Return the (x, y) coordinate for the center point of the cell that contains the specified text.  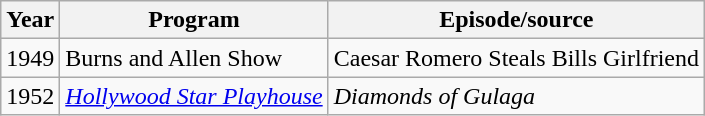
Diamonds of Gulaga (516, 96)
Program (194, 20)
Burns and Allen Show (194, 58)
1949 (30, 58)
Caesar Romero Steals Bills Girlfriend (516, 58)
Year (30, 20)
1952 (30, 96)
Episode/source (516, 20)
Hollywood Star Playhouse (194, 96)
